Scan for the cell matching the given text and deliver its [X, Y] coordinate at center. 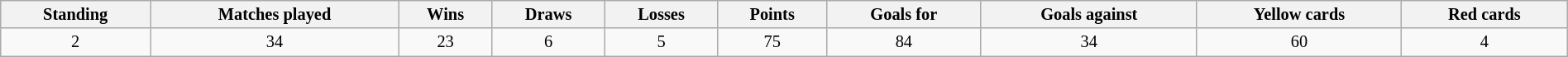
Losses [661, 14]
Goals for [905, 14]
Standing [76, 14]
Matches played [275, 14]
75 [772, 42]
2 [76, 42]
Yellow cards [1298, 14]
4 [1485, 42]
84 [905, 42]
Wins [445, 14]
Red cards [1485, 14]
6 [548, 42]
5 [661, 42]
Goals against [1088, 14]
Points [772, 14]
23 [445, 42]
Draws [548, 14]
60 [1298, 42]
